Provide the [X, Y] coordinate of the cell's center where the given text is located.  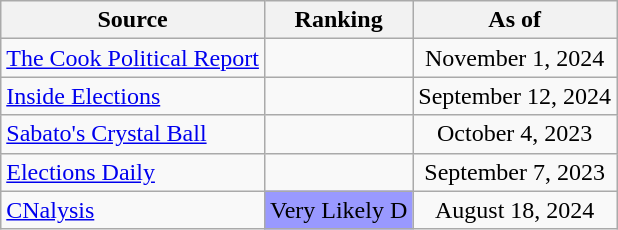
Ranking [338, 20]
As of [515, 20]
Source [133, 20]
November 1, 2024 [515, 58]
The Cook Political Report [133, 58]
Elections Daily [133, 172]
CNalysis [133, 210]
September 7, 2023 [515, 172]
Very Likely D [338, 210]
Inside Elections [133, 96]
October 4, 2023 [515, 134]
September 12, 2024 [515, 96]
Sabato's Crystal Ball [133, 134]
August 18, 2024 [515, 210]
